Scan for the cell matching the given text and deliver its [x, y] coordinate at center. 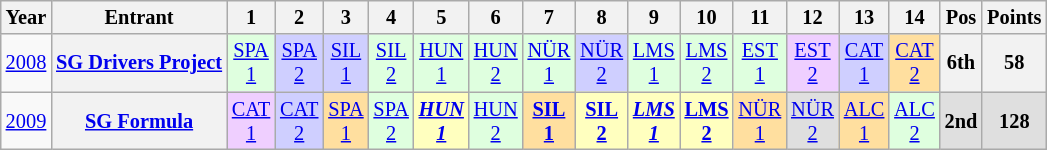
58 [1014, 63]
Pos [962, 17]
128 [1014, 121]
12 [812, 17]
EST2 [812, 63]
3 [346, 17]
13 [864, 17]
10 [707, 17]
Entrant [139, 17]
SG Formula [139, 121]
11 [760, 17]
EST1 [760, 63]
14 [914, 17]
8 [602, 17]
2nd [962, 121]
2009 [26, 121]
ALC1 [864, 121]
SG Drivers Project [139, 63]
4 [392, 17]
Year [26, 17]
7 [550, 17]
ALC2 [914, 121]
9 [654, 17]
Points [1014, 17]
1 [251, 17]
5 [442, 17]
2008 [26, 63]
6 [496, 17]
2 [299, 17]
6th [962, 63]
